Scan for the cell matching the given text and deliver its [X, Y] coordinate at center. 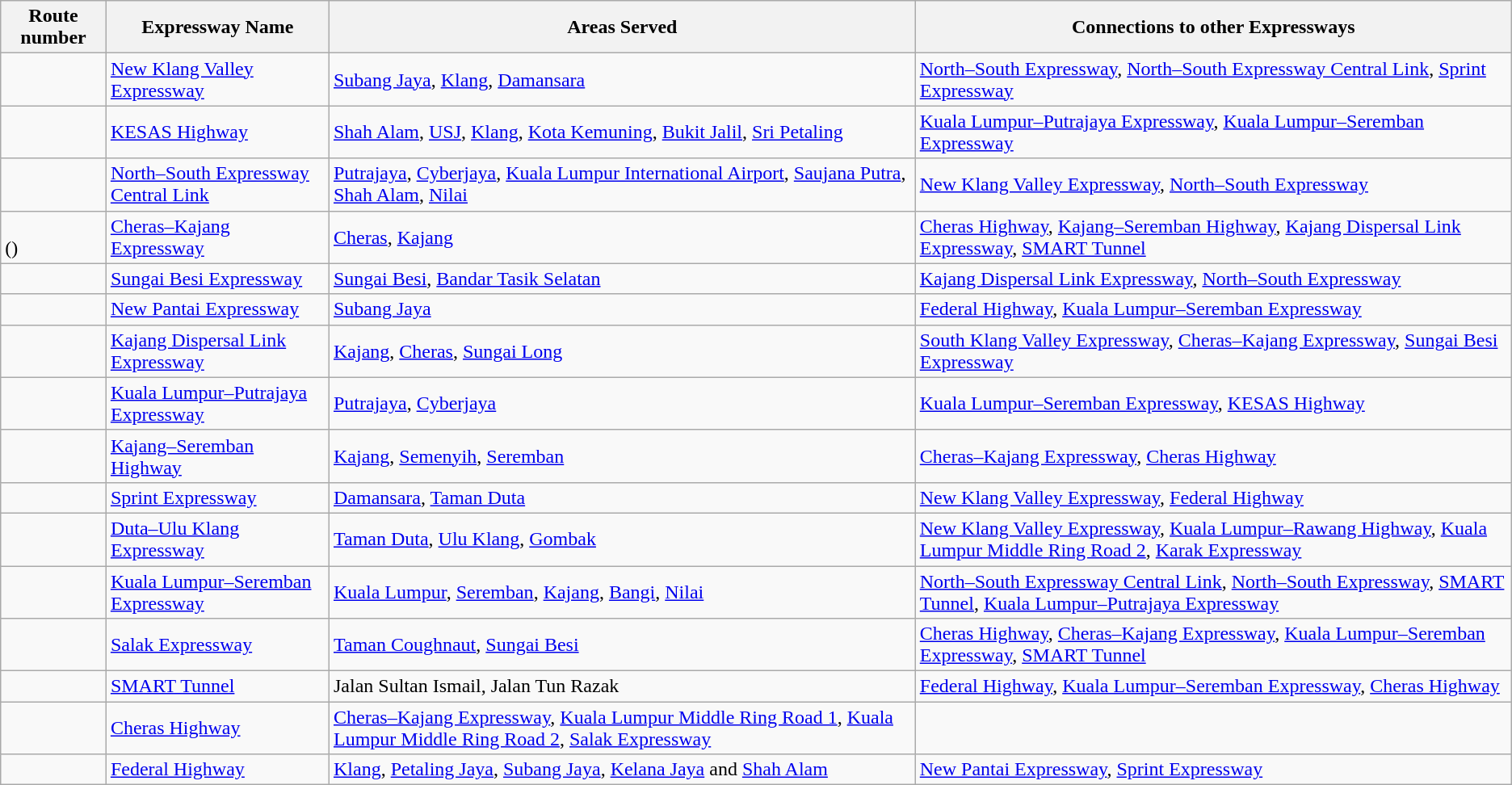
New Klang Valley Expressway, North–South Expressway [1213, 184]
Cheras–Kajang Expressway, Cheras Highway [1213, 455]
North–South Expressway, North–South Expressway Central Link, Sprint Expressway [1213, 79]
Subang Jaya [622, 309]
Areas Served [622, 27]
Duta–Ulu Klang Expressway [217, 539]
Federal Highway [217, 770]
South Klang Valley Expressway, Cheras–Kajang Expressway, Sungai Besi Expressway [1213, 351]
Jalan Sultan Ismail, Jalan Tun Razak [622, 686]
Putrajaya, Cyberjaya [622, 404]
Subang Jaya, Klang, Damansara [622, 79]
Salak Expressway [217, 644]
Shah Alam, USJ, Klang, Kota Kemuning, Bukit Jalil, Sri Petaling [622, 132]
Connections to other Expressways [1213, 27]
Kuala Lumpur–Seremban Expressway [217, 591]
New Klang Valley Expressway, Kuala Lumpur–Rawang Highway, Kuala Lumpur Middle Ring Road 2, Karak Expressway [1213, 539]
Sungai Besi Expressway [217, 279]
Cheras–Kajang Expressway, Kuala Lumpur Middle Ring Road 1, Kuala Lumpur Middle Ring Road 2, Salak Expressway [622, 728]
KESAS Highway [217, 132]
SMART Tunnel [217, 686]
Putrajaya, Cyberjaya, Kuala Lumpur International Airport, Saujana Putra, Shah Alam, Nilai [622, 184]
North–South Expressway Central Link, North–South Expressway, SMART Tunnel, Kuala Lumpur–Putrajaya Expressway [1213, 591]
Cheras Highway [217, 728]
New Klang Valley Expressway, Federal Highway [1213, 497]
Cheras Highway, Kajang–Seremban Highway, Kajang Dispersal Link Expressway, SMART Tunnel [1213, 237]
Damansara, Taman Duta [622, 497]
Cheras Highway, Cheras–Kajang Expressway, Kuala Lumpur–Seremban Expressway, SMART Tunnel [1213, 644]
Kuala Lumpur–Putrajaya Expressway, Kuala Lumpur–Seremban Expressway [1213, 132]
Expressway Name [217, 27]
Kuala Lumpur, Seremban, Kajang, Bangi, Nilai [622, 591]
Kajang, Semenyih, Seremban [622, 455]
Klang, Petaling Jaya, Subang Jaya, Kelana Jaya and Shah Alam [622, 770]
Kuala Lumpur–Putrajaya Expressway [217, 404]
Federal Highway, Kuala Lumpur–Seremban Expressway [1213, 309]
New Klang Valley Expressway [217, 79]
New Pantai Expressway, Sprint Expressway [1213, 770]
Kajang Dispersal Link Expressway, North–South Expressway [1213, 279]
Federal Highway, Kuala Lumpur–Seremban Expressway, Cheras Highway [1213, 686]
North–South Expressway Central Link [217, 184]
New Pantai Expressway [217, 309]
Cheras–Kajang Expressway [217, 237]
Kajang Dispersal Link Expressway [217, 351]
Taman Coughnaut, Sungai Besi [622, 644]
Cheras, Kajang [622, 237]
Taman Duta, Ulu Klang, Gombak [622, 539]
Route number [53, 27]
Kuala Lumpur–Seremban Expressway, KESAS Highway [1213, 404]
Kajang, Cheras, Sungai Long [622, 351]
Kajang–Seremban Highway [217, 455]
() [53, 237]
Sungai Besi, Bandar Tasik Selatan [622, 279]
Sprint Expressway [217, 497]
